Find where the given text appears and provide that cell's center as [x, y] coordinate. 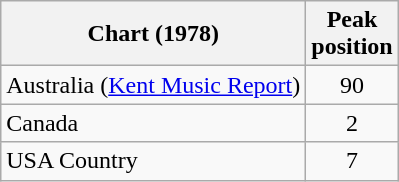
Australia (Kent Music Report) [154, 85]
Chart (1978) [154, 34]
Peakposition [352, 34]
7 [352, 161]
2 [352, 123]
90 [352, 85]
USA Country [154, 161]
Canada [154, 123]
